Search for the cell housing the specified text and yield its [x, y] center coordinate. 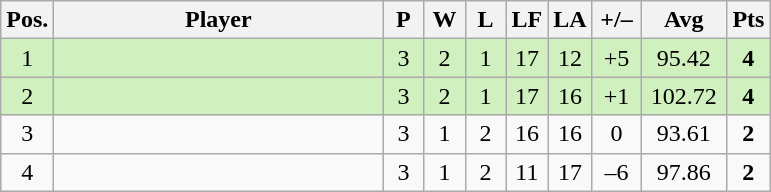
W [444, 20]
LA [570, 20]
0 [616, 134]
P [404, 20]
12 [570, 58]
95.42 [684, 58]
L [486, 20]
11 [527, 172]
LF [527, 20]
+5 [616, 58]
+1 [616, 96]
Player [218, 20]
–6 [616, 172]
97.86 [684, 172]
Pts [748, 20]
+/– [616, 20]
93.61 [684, 134]
Avg [684, 20]
Pos. [28, 20]
102.72 [684, 96]
